For the text-containing cell, return its midpoint in (X, Y) coordinate format. 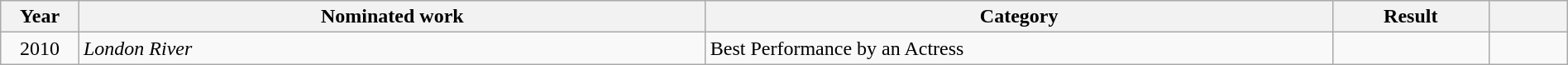
Nominated work (392, 17)
Category (1019, 17)
2010 (40, 48)
Result (1411, 17)
Year (40, 17)
Best Performance by an Actress (1019, 48)
London River (392, 48)
